Identify which cell holds the provided text, then report its [X, Y] central coordinate. 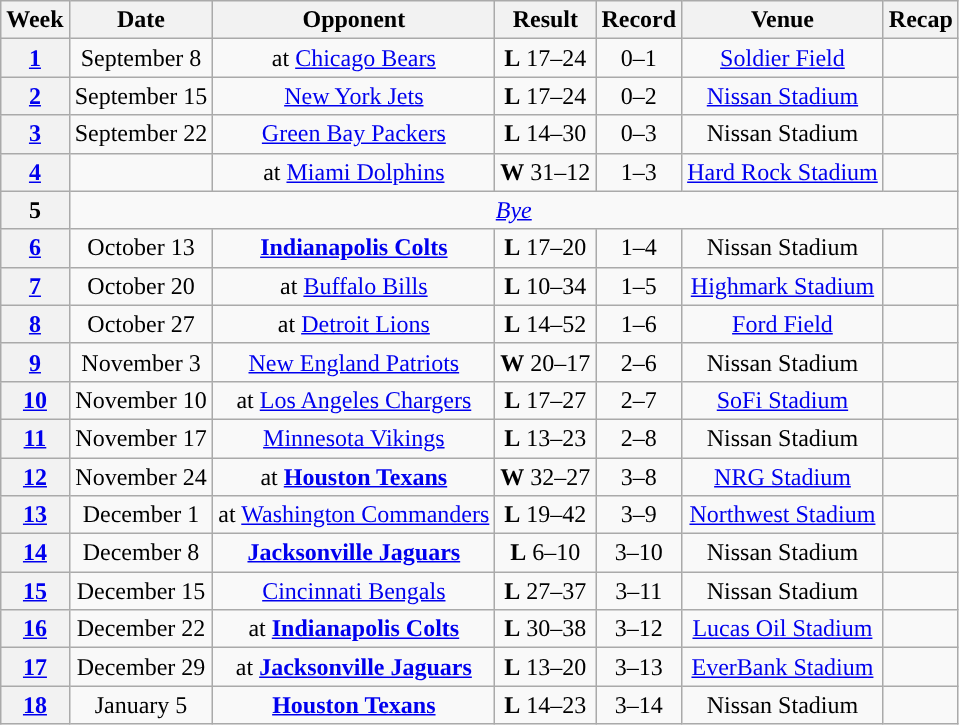
L 14–23 [546, 705]
5 [35, 210]
SoFi Stadium [783, 400]
January 5 [141, 705]
Jacksonville Jaguars [354, 553]
September 15 [141, 96]
Venue [783, 20]
November 3 [141, 362]
13 [35, 515]
L 10–34 [546, 286]
W 32–27 [546, 477]
3–12 [639, 629]
1–6 [639, 324]
L 19–42 [546, 515]
3–11 [639, 591]
0–2 [639, 96]
at Los Angeles Chargers [354, 400]
November 17 [141, 438]
3 [35, 134]
17 [35, 667]
December 1 [141, 515]
at Chicago Bears [354, 58]
New York Jets [354, 96]
Record [639, 20]
L 14–30 [546, 134]
at Houston Texans [354, 477]
18 [35, 705]
3–10 [639, 553]
1–5 [639, 286]
at Buffalo Bills [354, 286]
1–4 [639, 248]
2 [35, 96]
6 [35, 248]
0–1 [639, 58]
Green Bay Packers [354, 134]
L 13–20 [546, 667]
2–8 [639, 438]
September 22 [141, 134]
3–8 [639, 477]
Date [141, 20]
Week [35, 20]
1–3 [639, 172]
EverBank Stadium [783, 667]
Minnesota Vikings [354, 438]
Soldier Field [783, 58]
7 [35, 286]
8 [35, 324]
L 6–10 [546, 553]
L 30–38 [546, 629]
9 [35, 362]
Highmark Stadium [783, 286]
Ford Field [783, 324]
Cincinnati Bengals [354, 591]
December 8 [141, 553]
at Jacksonville Jaguars [354, 667]
Opponent [354, 20]
Northwest Stadium [783, 515]
Recap [920, 20]
Indianapolis Colts [354, 248]
L 14–52 [546, 324]
September 8 [141, 58]
at Detroit Lions [354, 324]
Lucas Oil Stadium [783, 629]
10 [35, 400]
October 13 [141, 248]
October 20 [141, 286]
11 [35, 438]
Bye [514, 210]
December 29 [141, 667]
at Washington Commanders [354, 515]
W 31–12 [546, 172]
L 27–37 [546, 591]
Result [546, 20]
at Miami Dolphins [354, 172]
3–14 [639, 705]
12 [35, 477]
October 27 [141, 324]
3–9 [639, 515]
November 10 [141, 400]
3–13 [639, 667]
15 [35, 591]
2–6 [639, 362]
1 [35, 58]
December 22 [141, 629]
14 [35, 553]
L 17–20 [546, 248]
L 13–23 [546, 438]
Houston Texans [354, 705]
Hard Rock Stadium [783, 172]
2–7 [639, 400]
December 15 [141, 591]
16 [35, 629]
New England Patriots [354, 362]
L 17–27 [546, 400]
4 [35, 172]
NRG Stadium [783, 477]
W 20–17 [546, 362]
0–3 [639, 134]
November 24 [141, 477]
at Indianapolis Colts [354, 629]
